Search for the cell housing the specified text and yield its (X, Y) center coordinate. 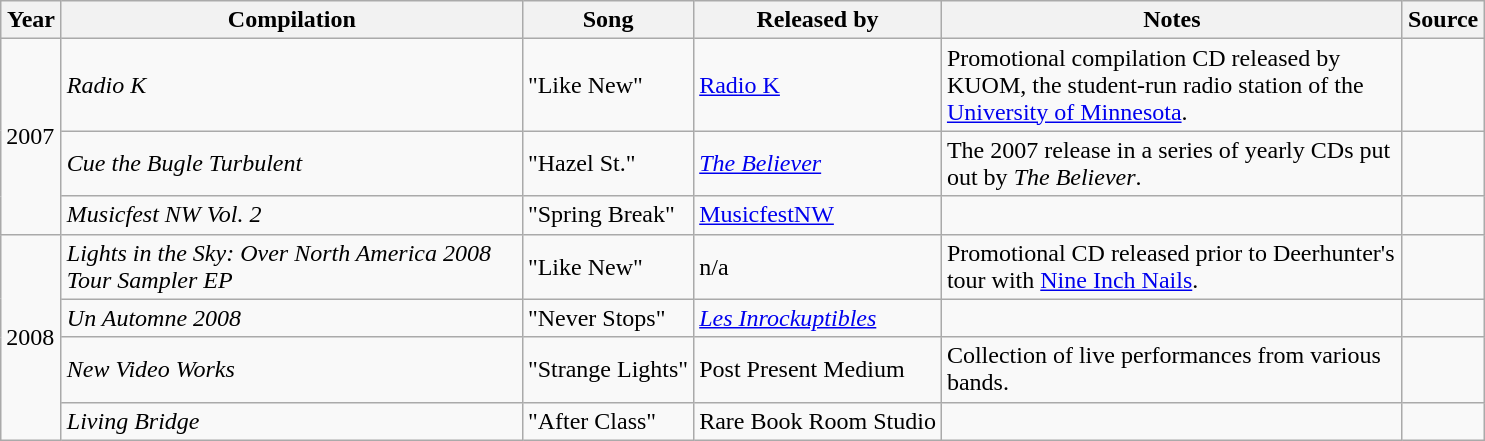
Les Inrockuptibles (818, 318)
Rare Book Room Studio (818, 421)
Musicfest NW Vol. 2 (292, 215)
"Strange Lights" (608, 370)
Un Automne 2008 (292, 318)
Promotional compilation CD released by KUOM, the student-run radio station of the University of Minnesota. (1172, 85)
"Never Stops" (608, 318)
The Believer (818, 164)
Notes (1172, 20)
Collection of live performances from various bands. (1172, 370)
2008 (32, 337)
Released by (818, 20)
Source (1442, 20)
Compilation (292, 20)
"After Class" (608, 421)
Living Bridge (292, 421)
2007 (32, 136)
"Hazel St." (608, 164)
The 2007 release in a series of yearly CDs put out by The Believer. (1172, 164)
"Spring Break" (608, 215)
Cue the Bugle Turbulent (292, 164)
New Video Works (292, 370)
Post Present Medium (818, 370)
n/a (818, 266)
Song (608, 20)
Promotional CD released prior to Deerhunter's tour with Nine Inch Nails. (1172, 266)
MusicfestNW (818, 215)
Lights in the Sky: Over North America 2008 Tour Sampler EP (292, 266)
Year (32, 20)
